Identify which cell holds the provided text, then report its [x, y] central coordinate. 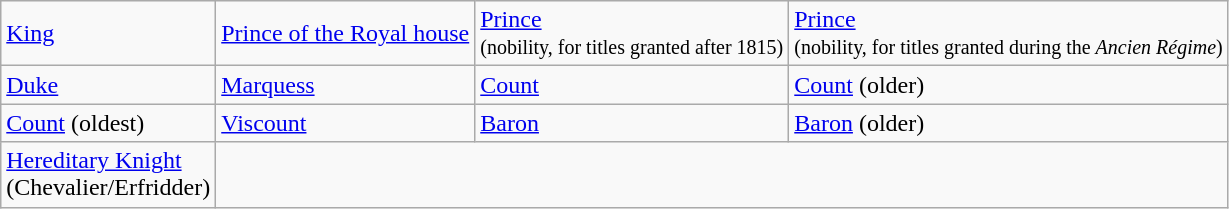
Prince (nobility, for titles granted after 1815) [632, 34]
Marquess [346, 85]
Prince (nobility, for titles granted during the Ancien Régime) [1009, 34]
Count (older) [1009, 85]
Viscount [346, 123]
Count (oldest) [108, 123]
King [108, 34]
Count [632, 85]
Baron (older) [1009, 123]
Duke [108, 85]
Baron [632, 123]
Prince of the Royal house [346, 34]
Hereditary Knight(Chevalier/Erfridder) [108, 174]
